For the text-containing cell, return its midpoint in [x, y] coordinate format. 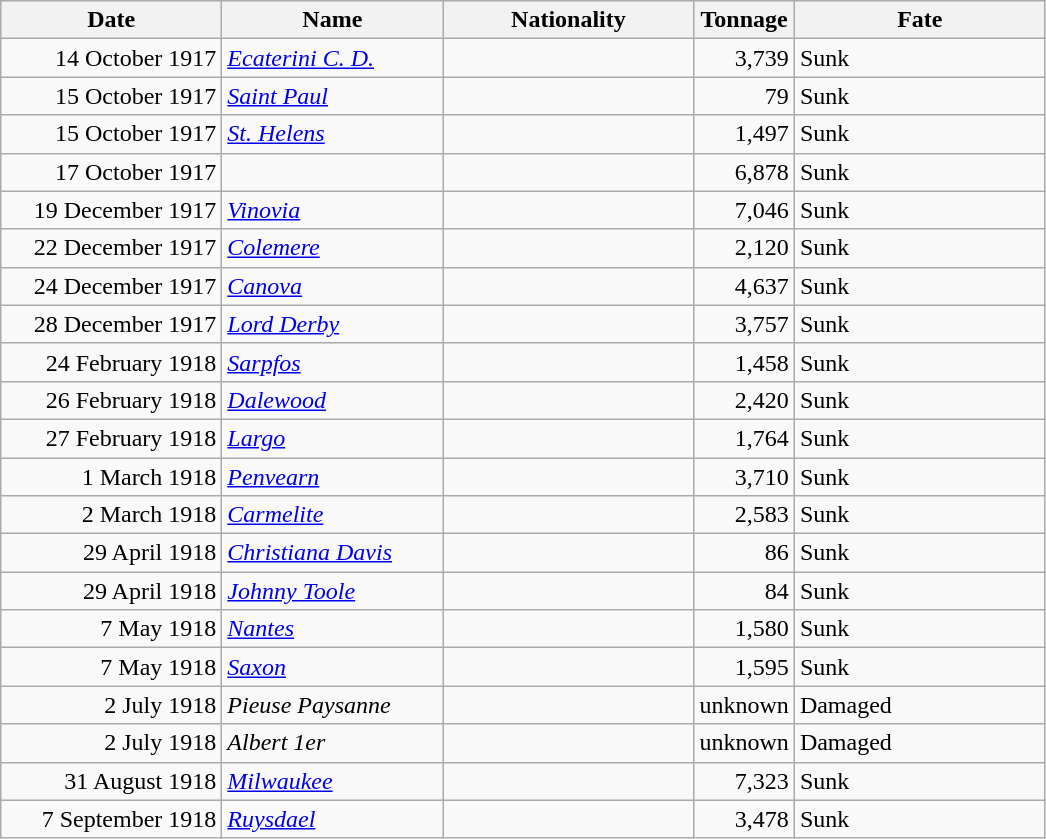
Milwaukee [332, 781]
7 September 1918 [112, 819]
Canova [332, 286]
Fate [920, 20]
Colemere [332, 248]
86 [744, 553]
Johnny Toole [332, 591]
Pieuse Paysanne [332, 705]
79 [744, 96]
26 February 1918 [112, 400]
Name [332, 20]
Saint Paul [332, 96]
24 February 1918 [112, 362]
2,583 [744, 515]
1,580 [744, 629]
7,046 [744, 210]
Largo [332, 438]
19 December 1917 [112, 210]
Nationality [568, 20]
Ecaterini C. D. [332, 58]
14 October 1917 [112, 58]
1,497 [744, 134]
2,120 [744, 248]
Lord Derby [332, 324]
Vinovia [332, 210]
24 December 1917 [112, 286]
Date [112, 20]
84 [744, 591]
4,637 [744, 286]
1,458 [744, 362]
1,595 [744, 667]
3,478 [744, 819]
3,710 [744, 477]
Nantes [332, 629]
1,764 [744, 438]
Christiana Davis [332, 553]
Tonnage [744, 20]
Penvearn [332, 477]
3,739 [744, 58]
St. Helens [332, 134]
3,757 [744, 324]
7,323 [744, 781]
28 December 1917 [112, 324]
Sarpfos [332, 362]
6,878 [744, 172]
Ruysdael [332, 819]
Carmelite [332, 515]
Albert 1er [332, 743]
1 March 1918 [112, 477]
Saxon [332, 667]
2,420 [744, 400]
17 October 1917 [112, 172]
Dalewood [332, 400]
31 August 1918 [112, 781]
22 December 1917 [112, 248]
27 February 1918 [112, 438]
2 March 1918 [112, 515]
